Locate the cell with the specified text and output its [x, y] center coordinate. 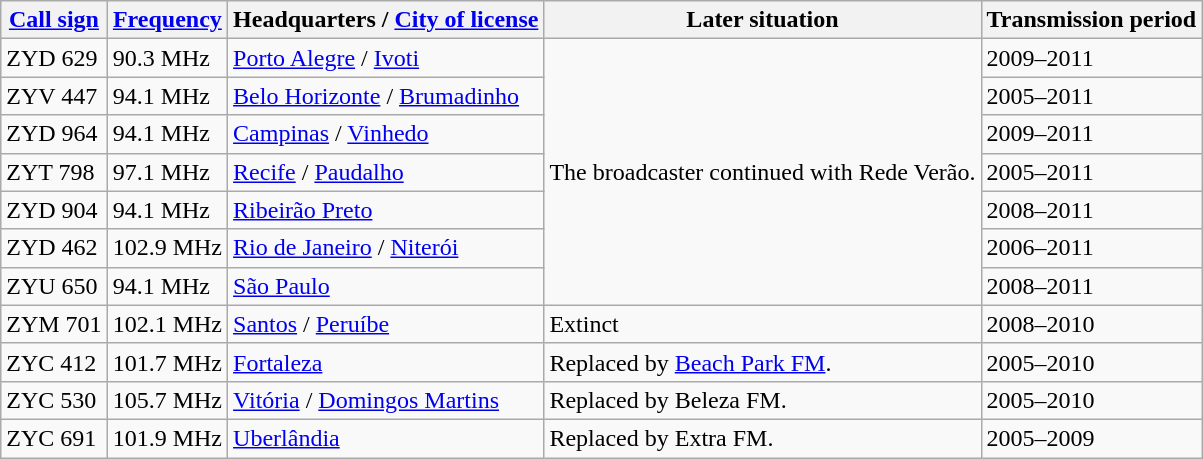
ZYU 650 [54, 286]
101.9 MHz [167, 438]
Santos / Peruíbe [386, 324]
Extinct [762, 324]
ZYM 701 [54, 324]
ZYC 530 [54, 400]
Ribeirão Preto [386, 210]
Replaced by Extra FM. [762, 438]
ZYC 412 [54, 362]
Fortaleza [386, 362]
90.3 MHz [167, 58]
2006–2011 [1092, 248]
Rio de Janeiro / Niterói [386, 248]
2008–2010 [1092, 324]
Recife / Paudalho [386, 172]
Headquarters / City of license [386, 20]
ZYD 629 [54, 58]
ZYT 798 [54, 172]
ZYD 462 [54, 248]
ZYD 964 [54, 134]
101.7 MHz [167, 362]
Campinas / Vinhedo [386, 134]
Vitória / Domingos Martins [386, 400]
Porto Alegre / Ivoti [386, 58]
102.1 MHz [167, 324]
97.1 MHz [167, 172]
102.9 MHz [167, 248]
Uberlândia [386, 438]
ZYV 447 [54, 96]
Frequency [167, 20]
ZYD 904 [54, 210]
The broadcaster continued with Rede Verão. [762, 172]
Call sign [54, 20]
São Paulo [386, 286]
Transmission period [1092, 20]
Later situation [762, 20]
2005–2009 [1092, 438]
ZYC 691 [54, 438]
Belo Horizonte / Brumadinho [386, 96]
Replaced by Beleza FM. [762, 400]
Replaced by Beach Park FM. [762, 362]
105.7 MHz [167, 400]
